Scan for the cell matching the given text and deliver its [x, y] coordinate at center. 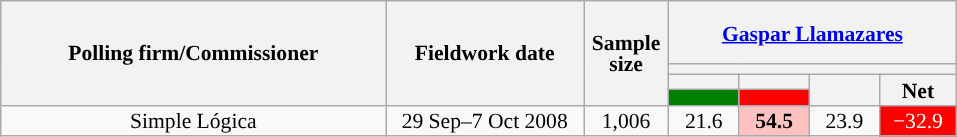
29 Sep–7 Oct 2008 [485, 120]
23.9 [844, 120]
21.6 [704, 120]
Polling firm/Commissioner [194, 53]
1,006 [626, 120]
Net [918, 90]
Sample size [626, 53]
Simple Lógica [194, 120]
−32.9 [918, 120]
54.5 [774, 120]
Fieldwork date [485, 53]
Gaspar Llamazares [813, 32]
